Capture the cell that displays the provided text and extract its [X, Y] central coordinate. 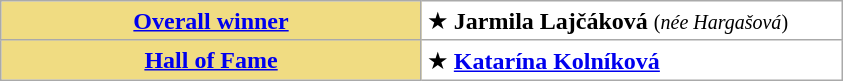
★ Jarmila Lajčáková (née Hargašová) [632, 21]
★ Katarína Kolníková [632, 60]
Overall winner [212, 21]
Hall of Fame [212, 60]
